For the text-containing cell, return its midpoint in [X, Y] coordinate format. 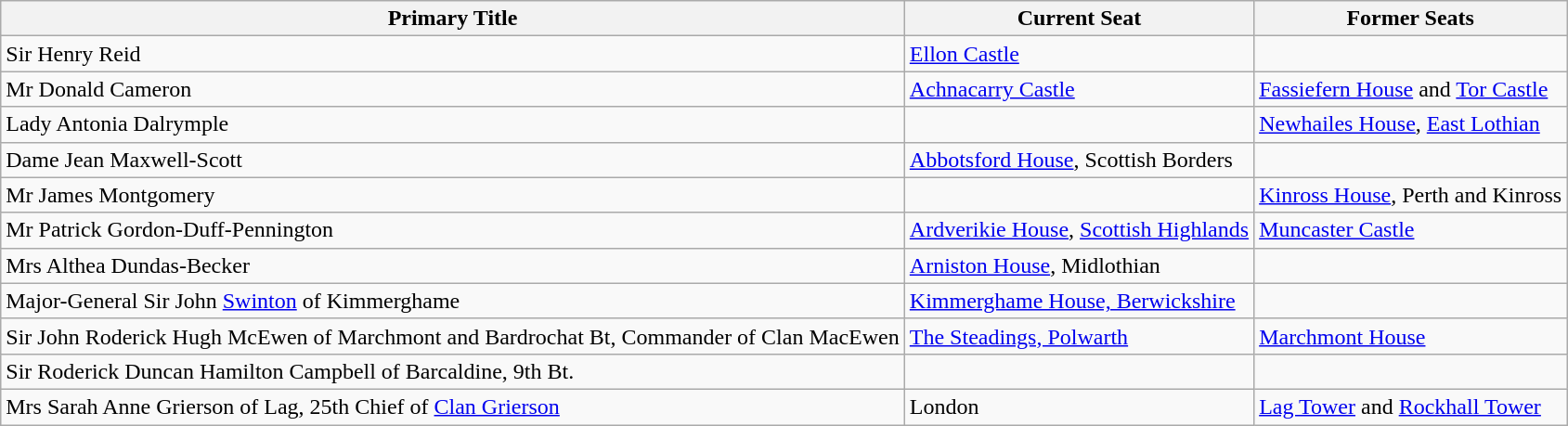
Arniston House, Midlothian [1079, 265]
Lag Tower and Rockhall Tower [1411, 407]
Lady Antonia Dalrymple [453, 124]
The Steadings, Polwarth [1079, 336]
Sir Henry Reid [453, 54]
Abbotsford House, Scottish Borders [1079, 160]
Marchmont House [1411, 336]
Ardverikie House, Scottish Highlands [1079, 230]
Kinross House, Perth and Kinross [1411, 195]
Mrs Althea Dundas-Becker [453, 265]
Current Seat [1079, 19]
Fassiefern House and Tor Castle [1411, 89]
Dame Jean Maxwell-Scott [453, 160]
Mr James Montgomery [453, 195]
Former Seats [1411, 19]
Ellon Castle [1079, 54]
Kimmerghame House, Berwickshire [1079, 301]
Mr Donald Cameron [453, 89]
Primary Title [453, 19]
Major-General Sir John Swinton of Kimmerghame [453, 301]
Mrs Sarah Anne Grierson of Lag, 25th Chief of Clan Grierson [453, 407]
Muncaster Castle [1411, 230]
Sir John Roderick Hugh McEwen of Marchmont and Bardrochat Bt, Commander of Clan MacEwen [453, 336]
Mr Patrick Gordon-Duff-Pennington [453, 230]
Achnacarry Castle [1079, 89]
London [1079, 407]
Sir Roderick Duncan Hamilton Campbell of Barcaldine, 9th Bt. [453, 371]
Newhailes House, East Lothian [1411, 124]
